Detect which cell encompasses the target text, then output its [x, y] center coordinate. 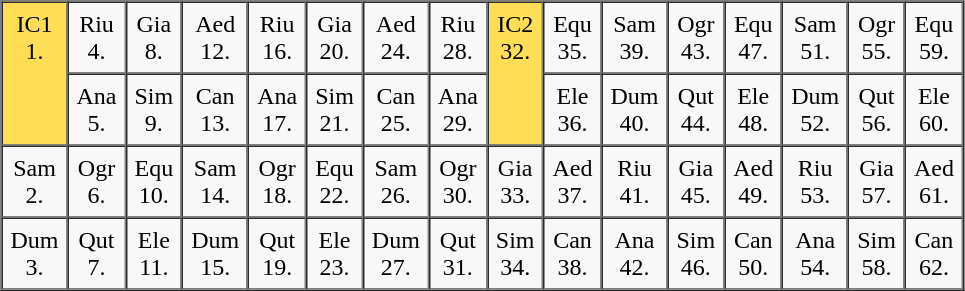
Ogr 55. [876, 38]
Sam 51. [815, 38]
Ele 60. [934, 110]
Sam 14. [215, 182]
Ele 48. [753, 110]
Ele 11. [154, 254]
Gia 57. [876, 182]
Aed 12. [215, 38]
Can 50. [753, 254]
Gia 8. [154, 38]
Riu 41. [635, 182]
Qut 19. [277, 254]
Ana 42. [635, 254]
Aed 24. [396, 38]
Equ 59. [934, 38]
Sim 34. [516, 254]
Dum 3. [35, 254]
Dum 52. [815, 110]
Ogr 6. [97, 182]
Qut 7. [97, 254]
Ana 5. [97, 110]
Riu 16. [277, 38]
Dum 27. [396, 254]
Sam 39. [635, 38]
Sim 9. [154, 110]
Sim 21. [334, 110]
Sam 2. [35, 182]
Equ 47. [753, 38]
Gia 33. [516, 182]
Ana 54. [815, 254]
IC2 32. [516, 74]
Gia 45. [696, 182]
Dum 15. [215, 254]
Ana 29. [458, 110]
Can 13. [215, 110]
Sim 58. [876, 254]
Qut 56. [876, 110]
Equ 35. [573, 38]
Can 62. [934, 254]
Qut 31. [458, 254]
Aed 49. [753, 182]
Equ 10. [154, 182]
Riu 53. [815, 182]
Ana 17. [277, 110]
Ele 36. [573, 110]
Riu 28. [458, 38]
Sam 26. [396, 182]
Can 38. [573, 254]
Riu 4. [97, 38]
Equ 22. [334, 182]
Ele 23. [334, 254]
Can 25. [396, 110]
Qut 44. [696, 110]
Ogr 18. [277, 182]
Ogr 30. [458, 182]
Ogr 43. [696, 38]
IC1 1. [35, 74]
Aed 61. [934, 182]
Gia 20. [334, 38]
Dum 40. [635, 110]
Sim 46. [696, 254]
Aed 37. [573, 182]
